Determine the [X, Y] coordinate at the center of the cell enclosing the given text.  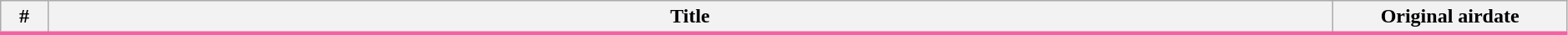
# [24, 17]
Original airdate [1450, 17]
Title [690, 17]
